Find where the given text appears and provide that cell's center as (X, Y) coordinate. 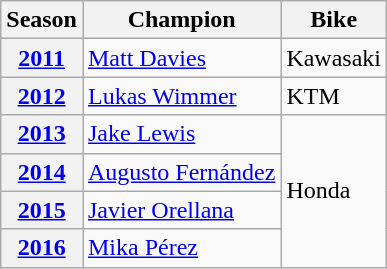
KTM (334, 96)
2012 (42, 96)
Mika Pérez (181, 248)
2014 (42, 172)
Javier Orellana (181, 210)
Season (42, 20)
Augusto Fernández (181, 172)
2011 (42, 58)
2015 (42, 210)
Jake Lewis (181, 134)
2016 (42, 248)
Lukas Wimmer (181, 96)
Champion (181, 20)
Kawasaki (334, 58)
2013 (42, 134)
Bike (334, 20)
Honda (334, 191)
Matt Davies (181, 58)
